Output the [x, y] coordinate of the center of the cell containing the given text.  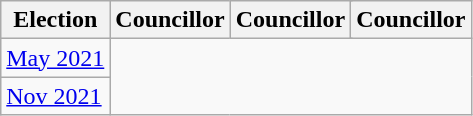
May 2021 [56, 58]
Nov 2021 [56, 96]
Election [56, 20]
